Scan for the cell matching the given text and deliver its (x, y) coordinate at center. 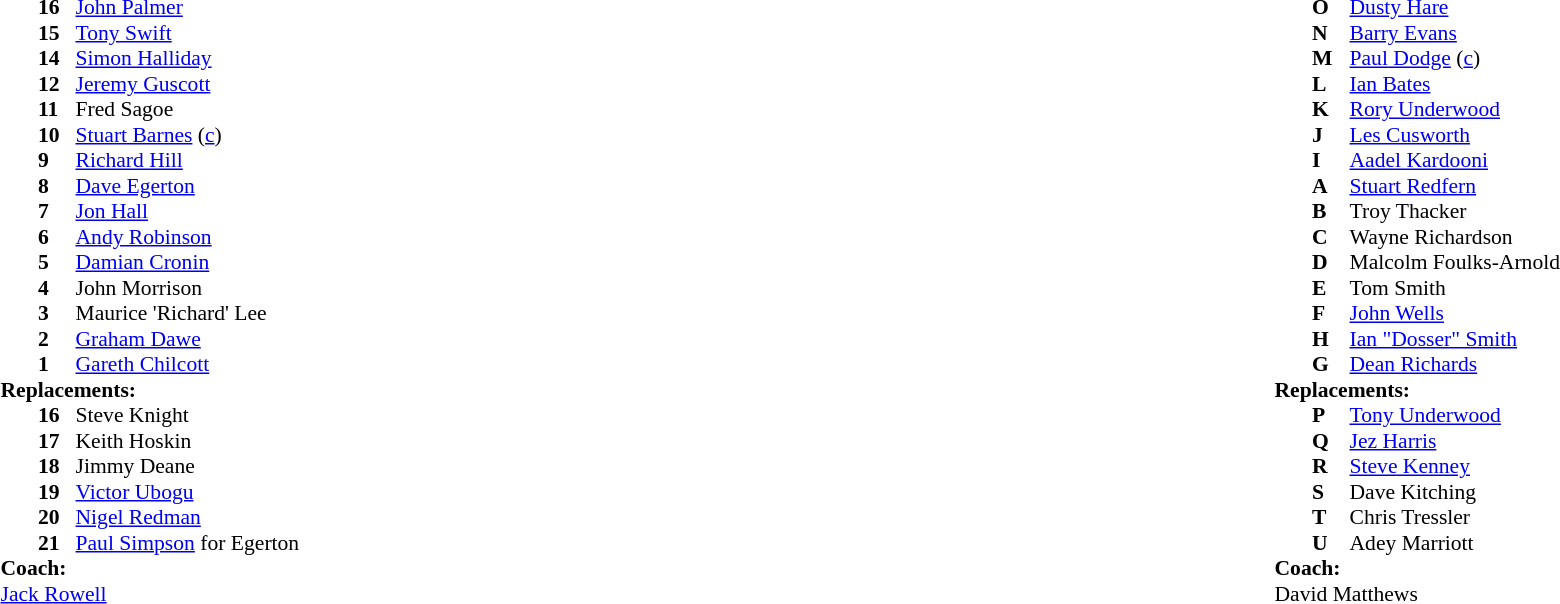
10 (57, 135)
9 (57, 161)
John Morrison (188, 288)
T (1331, 517)
Maurice 'Richard' Lee (188, 313)
Tony Swift (188, 33)
Les Cusworth (1455, 135)
Gareth Chilcott (188, 365)
Dave Kitching (1455, 492)
Jez Harris (1455, 441)
Paul Dodge (c) (1455, 59)
Paul Simpson for Egerton (188, 543)
4 (57, 288)
D (1331, 263)
18 (57, 467)
Aadel Kardooni (1455, 161)
John Wells (1455, 313)
Jimmy Deane (188, 467)
Stuart Redfern (1455, 186)
I (1331, 161)
Steve Knight (188, 415)
K (1331, 109)
3 (57, 313)
Damian Cronin (188, 263)
5 (57, 263)
Nigel Redman (188, 517)
1 (57, 365)
Ian "Dosser" Smith (1455, 339)
Barry Evans (1455, 33)
Jeremy Guscott (188, 84)
Keith Hoskin (188, 441)
U (1331, 543)
Tom Smith (1455, 288)
11 (57, 109)
N (1331, 33)
15 (57, 33)
Q (1331, 441)
L (1331, 84)
12 (57, 84)
J (1331, 135)
Stuart Barnes (c) (188, 135)
8 (57, 186)
H (1331, 339)
21 (57, 543)
Ian Bates (1455, 84)
Victor Ubogu (188, 492)
2 (57, 339)
Fred Sagoe (188, 109)
R (1331, 467)
S (1331, 492)
6 (57, 237)
Adey Marriott (1455, 543)
Chris Tressler (1455, 517)
Wayne Richardson (1455, 237)
Tony Underwood (1455, 415)
Andy Robinson (188, 237)
A (1331, 186)
P (1331, 415)
20 (57, 517)
B (1331, 211)
17 (57, 441)
Troy Thacker (1455, 211)
Graham Dawe (188, 339)
Rory Underwood (1455, 109)
Malcolm Foulks-Arnold (1455, 263)
E (1331, 288)
Richard Hill (188, 161)
7 (57, 211)
19 (57, 492)
F (1331, 313)
G (1331, 365)
14 (57, 59)
Jon Hall (188, 211)
Steve Kenney (1455, 467)
Dave Egerton (188, 186)
C (1331, 237)
M (1331, 59)
Dean Richards (1455, 365)
Simon Halliday (188, 59)
16 (57, 415)
